Identify which cell holds the provided text, then report its [X, Y] central coordinate. 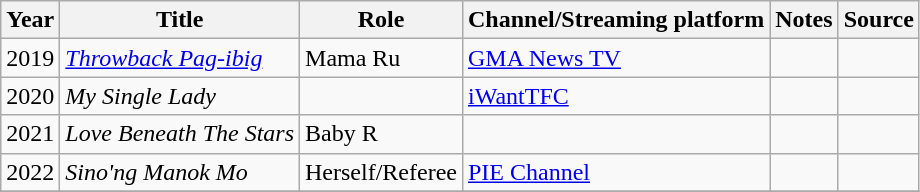
Notes [804, 20]
2019 [30, 58]
2020 [30, 96]
Source [878, 20]
PIE Channel [616, 172]
Throwback Pag-ibig [180, 58]
Role [382, 20]
Baby R [382, 134]
iWantTFC [616, 96]
Title [180, 20]
Channel/Streaming platform [616, 20]
Herself/Referee [382, 172]
GMA News TV [616, 58]
2022 [30, 172]
Love Beneath The Stars [180, 134]
Sino'ng Manok Mo [180, 172]
2021 [30, 134]
Mama Ru [382, 58]
My Single Lady [180, 96]
Year [30, 20]
